Find where the given text appears and provide that cell's center as (x, y) coordinate. 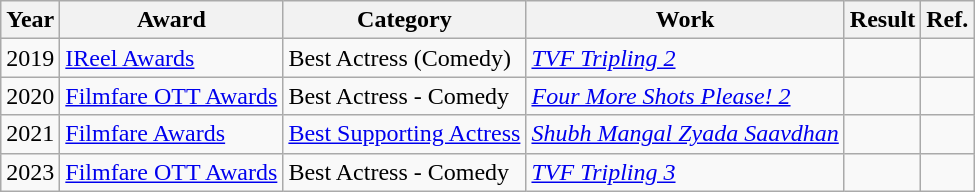
2021 (30, 134)
Filmfare Awards (172, 134)
2020 (30, 96)
2023 (30, 172)
Year (30, 20)
Work (685, 20)
Shubh Mangal Zyada Saavdhan (685, 134)
Ref. (948, 20)
Best Actress (Comedy) (404, 58)
2019 (30, 58)
Best Supporting Actress (404, 134)
TVF Tripling 2 (685, 58)
Four More Shots Please! 2 (685, 96)
Category (404, 20)
IReel Awards (172, 58)
TVF Tripling 3 (685, 172)
Award (172, 20)
Result (882, 20)
